Provide the [X, Y] coordinate of the cell's center where the given text is located.  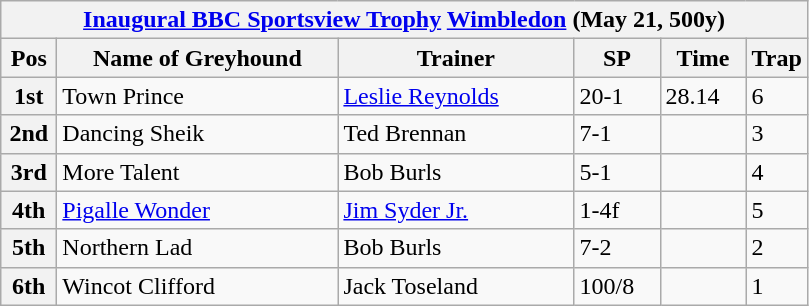
Ted Brennan [456, 134]
1-4f [617, 210]
Jack Toseland [456, 286]
Leslie Reynolds [456, 96]
5-1 [617, 172]
Dancing Sheik [198, 134]
Trainer [456, 58]
More Talent [198, 172]
3rd [29, 172]
28.14 [703, 96]
1 [776, 286]
4 [776, 172]
5th [29, 248]
Name of Greyhound [198, 58]
Jim Syder Jr. [456, 210]
6 [776, 96]
Trap [776, 58]
100/8 [617, 286]
Pigalle Wonder [198, 210]
Northern Lad [198, 248]
SP [617, 58]
6th [29, 286]
Time [703, 58]
7-2 [617, 248]
Pos [29, 58]
2 [776, 248]
Inaugural BBC Sportsview Trophy Wimbledon (May 21, 500y) [404, 20]
Wincot Clifford [198, 286]
4th [29, 210]
2nd [29, 134]
20-1 [617, 96]
7-1 [617, 134]
5 [776, 210]
1st [29, 96]
Town Prince [198, 96]
3 [776, 134]
